Return the [x, y] coordinate for the center point of the cell that contains the specified text.  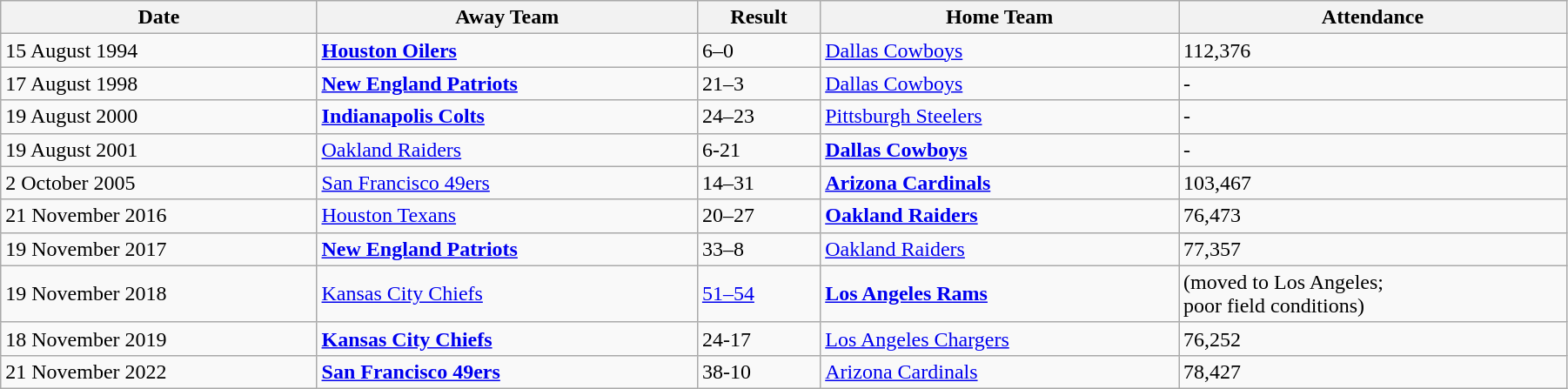
14–31 [759, 183]
Away Team [506, 17]
15 August 1994 [158, 50]
Home Team [1000, 17]
6-21 [759, 150]
19 August 2001 [158, 150]
38-10 [759, 372]
78,427 [1372, 372]
21 November 2016 [158, 216]
Date [158, 17]
21 November 2022 [158, 372]
Houston Oilers [506, 50]
112,376 [1372, 50]
20–27 [759, 216]
Result [759, 17]
77,357 [1372, 249]
76,473 [1372, 216]
19 November 2017 [158, 249]
19 August 2000 [158, 117]
Houston Texans [506, 216]
24-17 [759, 339]
Los Angeles Rams [1000, 294]
103,467 [1372, 183]
24–23 [759, 117]
Los Angeles Chargers [1000, 339]
6–0 [759, 50]
51–54 [759, 294]
19 November 2018 [158, 294]
2 October 2005 [158, 183]
Pittsburgh Steelers [1000, 117]
(moved to Los Angeles;poor field conditions) [1372, 294]
21–3 [759, 84]
17 August 1998 [158, 84]
Indianapolis Colts [506, 117]
33–8 [759, 249]
Attendance [1372, 17]
76,252 [1372, 339]
18 November 2019 [158, 339]
